Return (X, Y) of the center of cell containing provided text 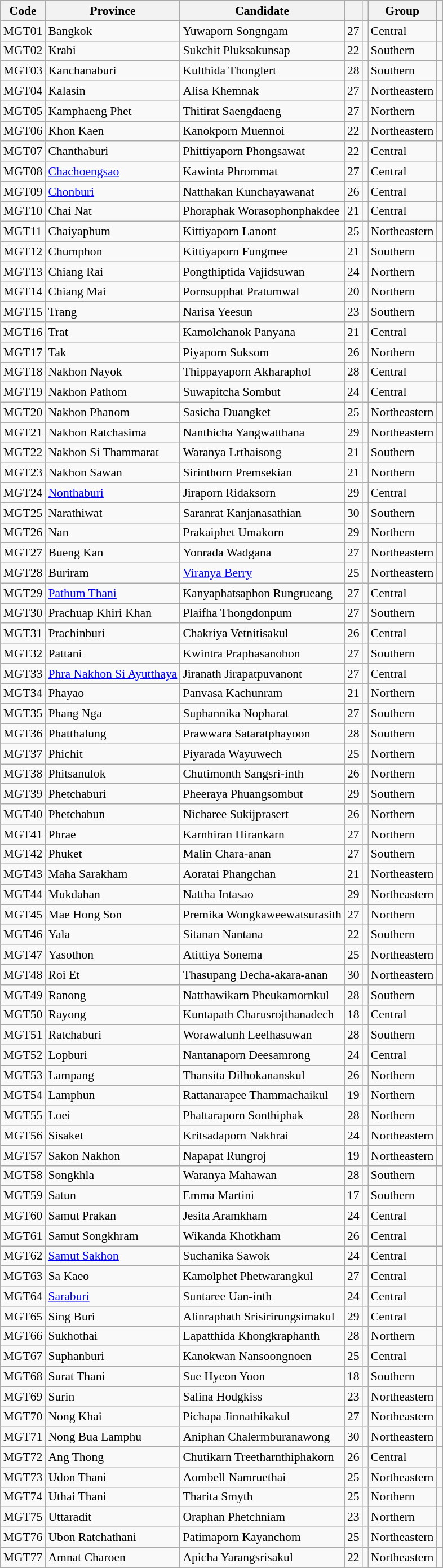
Phittiyaporn Phongsawat (262, 152)
Nakhon Pathom (113, 392)
Phatthalung (113, 734)
MGT67 (23, 1357)
Kanyaphatsaphon Rungrueang (262, 593)
Kulthida Thonglert (262, 71)
Uttaradit (113, 1517)
Krabi (113, 51)
Aniphan Chalermburanawong (262, 1437)
Kanokwan Nansoongnoen (262, 1357)
Piyaporn Suksom (262, 352)
Thippayaporn Akharaphol (262, 372)
Songkhla (113, 1176)
Saraburi (113, 1296)
MGT58 (23, 1176)
MGT06 (23, 131)
MGT50 (23, 1015)
Nakhon Si Thammarat (113, 453)
Kawinta Phrommat (262, 171)
Sa Kaeo (113, 1277)
Lapatthida Khongkraphanth (262, 1336)
Kamolchanok Panyana (262, 332)
Pichapa Jinnathikakul (262, 1417)
Prachuap Khiri Khan (113, 613)
Thansita Dilhokananskul (262, 1075)
Province (113, 11)
Viranya Berry (262, 573)
Pattani (113, 653)
MGT22 (23, 453)
MGT68 (23, 1377)
Samut Songkhram (113, 1236)
Karnhiran Hirankarn (262, 834)
MGT49 (23, 995)
MGT54 (23, 1096)
Aombell Namruethai (262, 1477)
Trat (113, 332)
MGT56 (23, 1136)
MGT61 (23, 1236)
Code (23, 11)
Chai Nat (113, 211)
Nonthaburi (113, 493)
MGT13 (23, 272)
Sing Buri (113, 1317)
Sakon Nakhon (113, 1156)
Emma Martini (262, 1196)
MGT26 (23, 533)
Wikanda Khotkham (262, 1236)
Narisa Yeesun (262, 312)
MGT52 (23, 1055)
Phayao (113, 694)
MGT30 (23, 613)
Malin Chara-anan (262, 854)
Rattanarapee Thammachaikul (262, 1096)
MGT74 (23, 1497)
Jesita Aramkham (262, 1216)
Uthai Thani (113, 1497)
Chumphon (113, 252)
Chanthaburi (113, 152)
MGT65 (23, 1317)
Buriram (113, 573)
Lopburi (113, 1055)
Chaiyaphum (113, 232)
Phetchaburi (113, 794)
MGT25 (23, 513)
MGT39 (23, 794)
MGT62 (23, 1256)
Worawalunh Leelhasuwan (262, 1035)
Kittiyaporn Fungmee (262, 252)
Chonburi (113, 192)
Atittiya Sonema (262, 955)
Samut Sakhon (113, 1256)
MGT33 (23, 674)
MGT14 (23, 292)
Jiraporn Ridaksorn (262, 493)
MGT10 (23, 211)
Nong Bua Lamphu (113, 1437)
Alinraphath Srisirirungsimakul (262, 1317)
MGT08 (23, 171)
Suntaree Uan-inth (262, 1296)
Suwapitcha Sombut (262, 392)
Waranya Lrthaisong (262, 453)
Nakhon Ratchasima (113, 432)
MGT66 (23, 1336)
MGT11 (23, 232)
Tak (113, 352)
MGT15 (23, 312)
MGT01 (23, 31)
MGT72 (23, 1457)
Suphannika Nopharat (262, 714)
MGT69 (23, 1397)
Prachinburi (113, 634)
Kwintra Praphasanobon (262, 653)
MGT38 (23, 774)
Sirinthorn Premsekian (262, 473)
MGT55 (23, 1116)
MGT77 (23, 1557)
Sue Hyeon Yoon (262, 1377)
Phattaraporn Sonthiphak (262, 1116)
Panvasa Kachunram (262, 694)
MGT32 (23, 653)
20 (353, 292)
MGT03 (23, 71)
Plaifha Thongdonpum (262, 613)
Yala (113, 935)
Lampang (113, 1075)
MGT31 (23, 634)
Chiang Mai (113, 292)
MGT44 (23, 895)
Nan (113, 533)
Chutikarn Treetharnthiphakorn (262, 1457)
Chutimonth Sangsri-inth (262, 774)
Thitirat Saengdaeng (262, 111)
Nakhon Sawan (113, 473)
MGT34 (23, 694)
MGT75 (23, 1517)
Trang (113, 312)
MGT46 (23, 935)
Phuket (113, 854)
MGT02 (23, 51)
Khon Kaen (113, 131)
Pornsupphat Pratumwal (262, 292)
Pathum Thani (113, 593)
MGT57 (23, 1156)
MGT23 (23, 473)
Bueng Kan (113, 553)
Aoratai Phangchan (262, 874)
Surat Thani (113, 1377)
Nanthicha Yangwatthana (262, 432)
Surin (113, 1397)
MGT45 (23, 915)
Jiranath Jirapatpuvanont (262, 674)
Sisaket (113, 1136)
MGT35 (23, 714)
Bangkok (113, 31)
Phoraphak Worasophonphakdee (262, 211)
MGT42 (23, 854)
Phitsanulok (113, 774)
Phra Nakhon Si Ayutthaya (113, 674)
MGT76 (23, 1538)
Phang Nga (113, 714)
MGT41 (23, 834)
Nattha Intasao (262, 895)
MGT73 (23, 1477)
Udon Thani (113, 1477)
Chakriya Vetnitisakul (262, 634)
MGT28 (23, 573)
Group (402, 11)
Patimaporn Kayanchom (262, 1538)
Amnat Charoen (113, 1557)
Nicharee Sukijprasert (262, 814)
Napapat Rungroj (262, 1156)
Suchanika Sawok (262, 1256)
Rayong (113, 1015)
MGT43 (23, 874)
Salina Hodgkiss (262, 1397)
Prawwara Sataratphayoon (262, 734)
MGT71 (23, 1437)
MGT19 (23, 392)
Roi Et (113, 975)
Phetchabun (113, 814)
Narathiwat (113, 513)
MGT21 (23, 432)
Natthakan Kunchayawanat (262, 192)
Kalasin (113, 91)
MGT12 (23, 252)
Mukdahan (113, 895)
Ranong (113, 995)
Kamolphet Phetwarangkul (262, 1277)
Kanokporn Muennoi (262, 131)
Loei (113, 1116)
Natthawikarn Pheukamornkul (262, 995)
Yasothon (113, 955)
Sitanan Nantana (262, 935)
Kanchanaburi (113, 71)
17 (353, 1196)
Lamphun (113, 1096)
Pheeraya Phuangsombut (262, 794)
MGT20 (23, 413)
Sukhothai (113, 1336)
Tharita Smyth (262, 1497)
Premika Wongkaweewatsurasith (262, 915)
MGT53 (23, 1075)
MGT07 (23, 152)
Suphanburi (113, 1357)
Prakaiphet Umakorn (262, 533)
MGT51 (23, 1035)
Chachoengsao (113, 171)
Nakhon Phanom (113, 413)
Maha Sarakham (113, 874)
Ubon Ratchathani (113, 1538)
Ang Thong (113, 1457)
Satun (113, 1196)
Sukchit Pluksakunsap (262, 51)
MGT48 (23, 975)
Yonrada Wadgana (262, 553)
MGT09 (23, 192)
Kuntapath Charusrojthanadech (262, 1015)
Kittiyaporn Lanont (262, 232)
Nakhon Nayok (113, 372)
Ratchaburi (113, 1035)
Waranya Mahawan (262, 1176)
Saranrat Kanjanasathian (262, 513)
MGT64 (23, 1296)
MGT17 (23, 352)
Kamphaeng Phet (113, 111)
Sasicha Duangket (262, 413)
MGT16 (23, 332)
Chiang Rai (113, 272)
Phrae (113, 834)
MGT40 (23, 814)
Piyarada Wayuwech (262, 754)
Kritsadaporn Nakhrai (262, 1136)
Yuwaporn Songngam (262, 31)
MGT60 (23, 1216)
Alisa Khemnak (262, 91)
MGT29 (23, 593)
MGT24 (23, 493)
MGT70 (23, 1417)
Mae Hong Son (113, 915)
Oraphan Phetchniam (262, 1517)
MGT47 (23, 955)
MGT37 (23, 754)
Apicha Yarangsrisakul (262, 1557)
Nantanaporn Deesamrong (262, 1055)
MGT27 (23, 553)
Candidate (262, 11)
MGT05 (23, 111)
MGT63 (23, 1277)
MGT59 (23, 1196)
MGT18 (23, 372)
MGT36 (23, 734)
Samut Prakan (113, 1216)
Phichit (113, 754)
Pongthiptida Vajidsuwan (262, 272)
Thasupang Decha-akara-anan (262, 975)
MGT04 (23, 91)
Nong Khai (113, 1417)
